Scan for the cell matching the given text and deliver its [X, Y] coordinate at center. 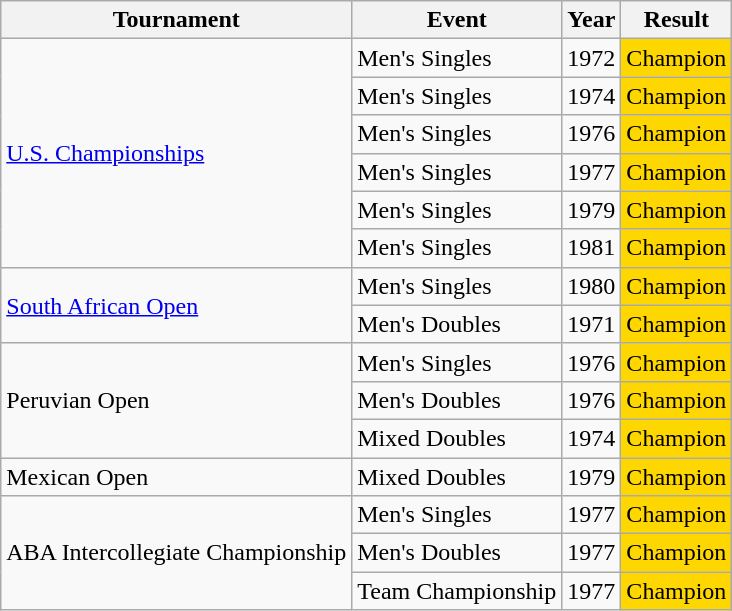
1980 [592, 286]
Event [457, 20]
South African Open [176, 305]
U.S. Championships [176, 153]
1981 [592, 248]
Team Championship [457, 591]
Tournament [176, 20]
ABA Intercollegiate Championship [176, 553]
Year [592, 20]
1972 [592, 58]
Mexican Open [176, 477]
Result [676, 20]
Peruvian Open [176, 400]
1971 [592, 324]
